Identify which cell holds the provided text, then report its (x, y) central coordinate. 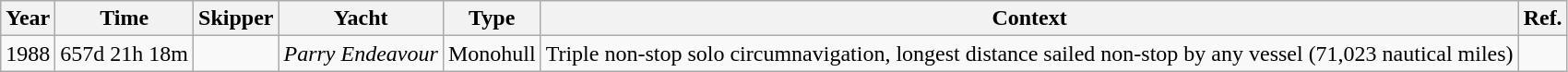
Time (125, 18)
Yacht (361, 18)
1988 (28, 54)
Context (1029, 18)
Skipper (236, 18)
Type (492, 18)
657d 21h 18m (125, 54)
Parry Endeavour (361, 54)
Ref. (1542, 18)
Triple non-stop solo circumnavigation, longest distance sailed non-stop by any vessel (71,023 nautical miles) (1029, 54)
Year (28, 18)
Monohull (492, 54)
